Locate the cell with the specified text and output its (X, Y) center coordinate. 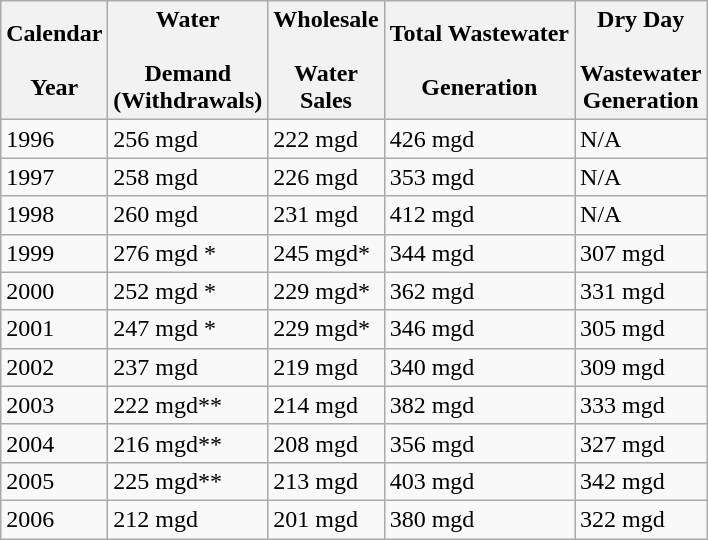
Total WastewaterGeneration (479, 60)
219 mgd (326, 367)
412 mgd (479, 215)
346 mgd (479, 329)
225 mgd** (188, 481)
2001 (54, 329)
237 mgd (188, 367)
1996 (54, 139)
331 mgd (641, 291)
353 mgd (479, 177)
380 mgd (479, 519)
382 mgd (479, 405)
260 mgd (188, 215)
356 mgd (479, 443)
222 mgd** (188, 405)
Dry DayWastewater Generation (641, 60)
2004 (54, 443)
426 mgd (479, 139)
333 mgd (641, 405)
322 mgd (641, 519)
307 mgd (641, 253)
2006 (54, 519)
305 mgd (641, 329)
231 mgd (326, 215)
245 mgd* (326, 253)
2002 (54, 367)
CalendarYear (54, 60)
1998 (54, 215)
WholesaleWater Sales (326, 60)
340 mgd (479, 367)
309 mgd (641, 367)
258 mgd (188, 177)
222 mgd (326, 139)
256 mgd (188, 139)
216 mgd** (188, 443)
276 mgd * (188, 253)
327 mgd (641, 443)
226 mgd (326, 177)
2003 (54, 405)
247 mgd * (188, 329)
403 mgd (479, 481)
1999 (54, 253)
342 mgd (641, 481)
1997 (54, 177)
208 mgd (326, 443)
344 mgd (479, 253)
362 mgd (479, 291)
2000 (54, 291)
201 mgd (326, 519)
252 mgd * (188, 291)
2005 (54, 481)
WaterDemand (Withdrawals) (188, 60)
214 mgd (326, 405)
213 mgd (326, 481)
212 mgd (188, 519)
